From the cell containing the given text, extract its center point as [X, Y] coordinate. 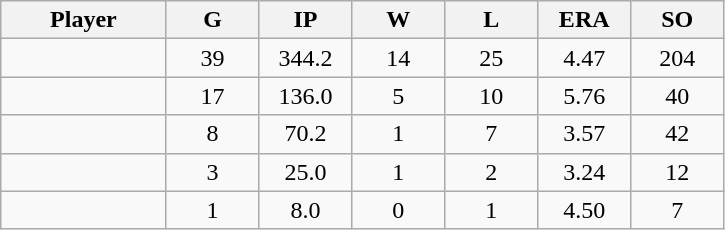
3.57 [584, 134]
39 [212, 58]
136.0 [306, 96]
2 [492, 172]
SO [678, 20]
8 [212, 134]
204 [678, 58]
3.24 [584, 172]
4.47 [584, 58]
14 [398, 58]
L [492, 20]
8.0 [306, 210]
4.50 [584, 210]
5 [398, 96]
ERA [584, 20]
70.2 [306, 134]
IP [306, 20]
3 [212, 172]
W [398, 20]
5.76 [584, 96]
17 [212, 96]
0 [398, 210]
40 [678, 96]
G [212, 20]
42 [678, 134]
Player [84, 20]
10 [492, 96]
25.0 [306, 172]
12 [678, 172]
25 [492, 58]
344.2 [306, 58]
